Determine the [X, Y] coordinate at the center of the cell enclosing the given text.  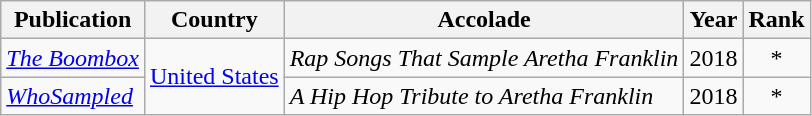
United States [214, 77]
The Boombox [73, 58]
WhoSampled [73, 96]
A Hip Hop Tribute to Aretha Franklin [484, 96]
Publication [73, 20]
Rap Songs That Sample Aretha Franklin [484, 58]
Rank [776, 20]
Accolade [484, 20]
Country [214, 20]
Year [714, 20]
